Capture the cell that displays the provided text and extract its (x, y) central coordinate. 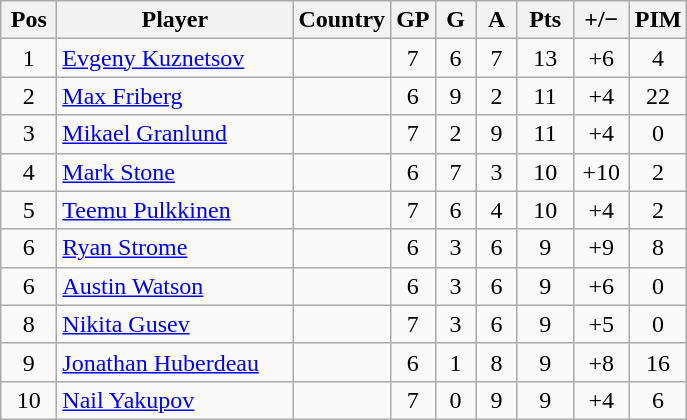
Mark Stone (175, 172)
16 (658, 362)
Max Friberg (175, 96)
Ryan Strome (175, 248)
Teemu Pulkkinen (175, 210)
22 (658, 96)
+9 (601, 248)
PIM (658, 20)
5 (29, 210)
13 (545, 58)
Nikita Gusev (175, 324)
GP (413, 20)
Evgeny Kuznetsov (175, 58)
Austin Watson (175, 286)
G (456, 20)
Nail Yakupov (175, 400)
Jonathan Huberdeau (175, 362)
Mikael Granlund (175, 134)
Country (342, 20)
A (496, 20)
+10 (601, 172)
Pts (545, 20)
+5 (601, 324)
Pos (29, 20)
Player (175, 20)
+8 (601, 362)
+/− (601, 20)
